Determine the (x, y) coordinate at the center of the cell enclosing the given text.  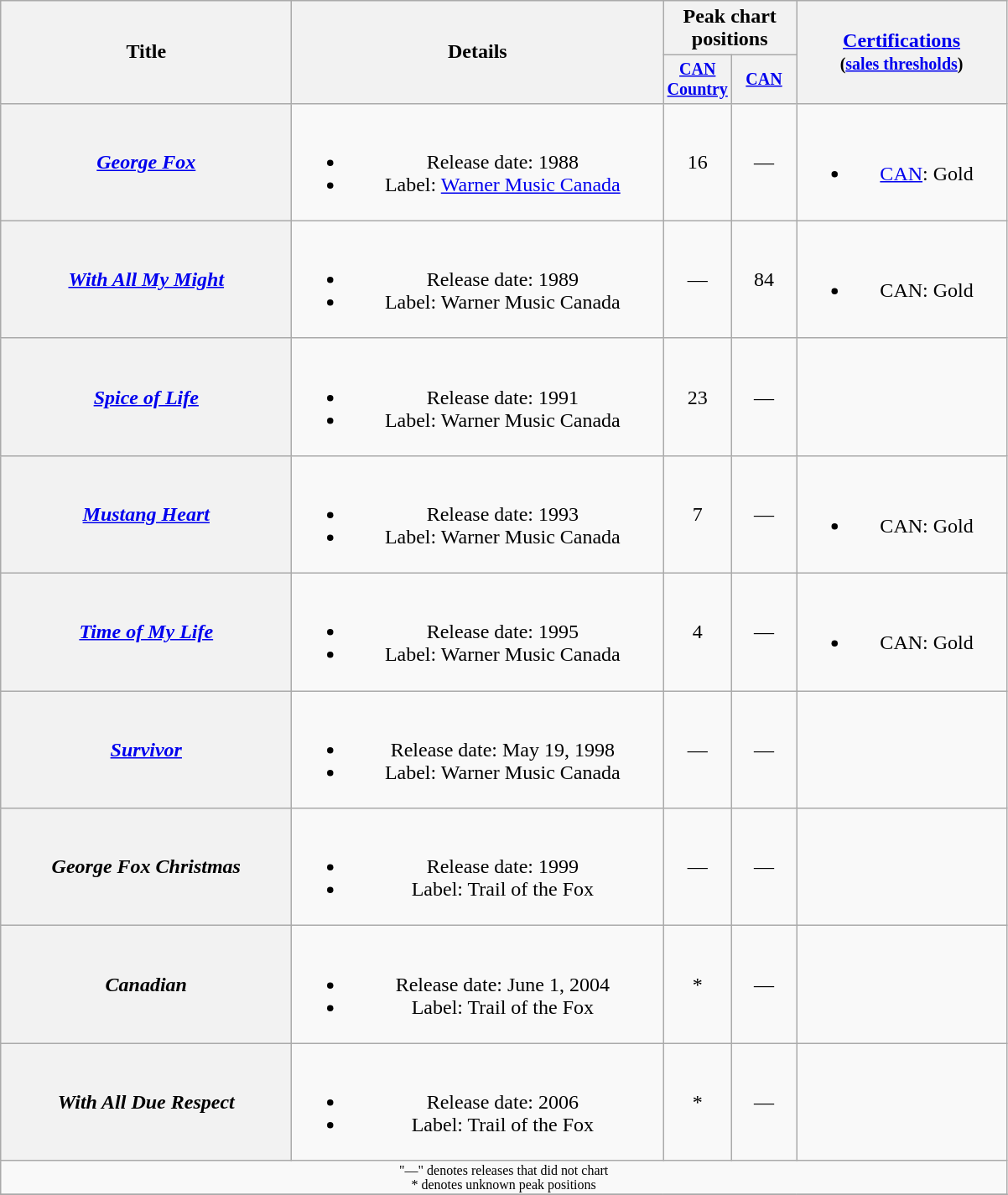
Title (146, 52)
Release date: 1993Label: Warner Music Canada (478, 514)
Release date: 1988Label: Warner Music Canada (478, 162)
Mustang Heart (146, 514)
Time of My Life (146, 632)
23 (698, 397)
Spice of Life (146, 397)
7 (698, 514)
Release date: 2006Label: Trail of the Fox (478, 1102)
CAN (765, 79)
"—" denotes releases that did not chart* denotes unknown peak positions (504, 1177)
Survivor (146, 750)
CAN Country (698, 79)
Certifications(sales thresholds) (902, 52)
Release date: 1989Label: Warner Music Canada (478, 279)
Release date: 1991Label: Warner Music Canada (478, 397)
George Fox (146, 162)
Release date: 1999Label: Trail of the Fox (478, 867)
Canadian (146, 985)
16 (698, 162)
With All My Might (146, 279)
Peak chartpositions (730, 29)
With All Due Respect (146, 1102)
Release date: 1995Label: Warner Music Canada (478, 632)
Details (478, 52)
Release date: May 19, 1998Label: Warner Music Canada (478, 750)
4 (698, 632)
Release date: June 1, 2004Label: Trail of the Fox (478, 985)
84 (765, 279)
George Fox Christmas (146, 867)
